Output the (x, y) coordinate of the center of the cell containing the given text.  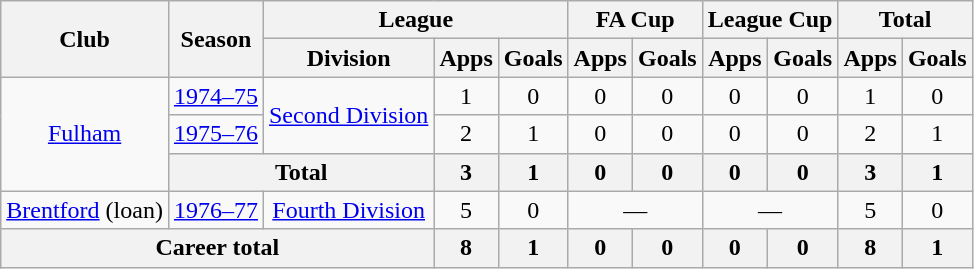
Fourth Division (348, 210)
Brentford (loan) (85, 210)
League Cup (770, 20)
League (416, 20)
1976–77 (216, 210)
1974–75 (216, 96)
Fulham (85, 134)
FA Cup (635, 20)
1975–76 (216, 134)
Club (85, 39)
Second Division (348, 115)
Career total (218, 248)
Season (216, 39)
Division (348, 58)
